Scan for the cell matching the given text and deliver its [x, y] coordinate at center. 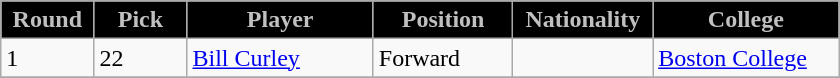
1 [48, 58]
Position [443, 20]
Pick [140, 20]
Nationality [583, 20]
Player [280, 20]
Bill Curley [280, 58]
Forward [443, 58]
22 [140, 58]
College [746, 20]
Boston College [746, 58]
Round [48, 20]
